Return [X, Y] of the center of cell containing provided text 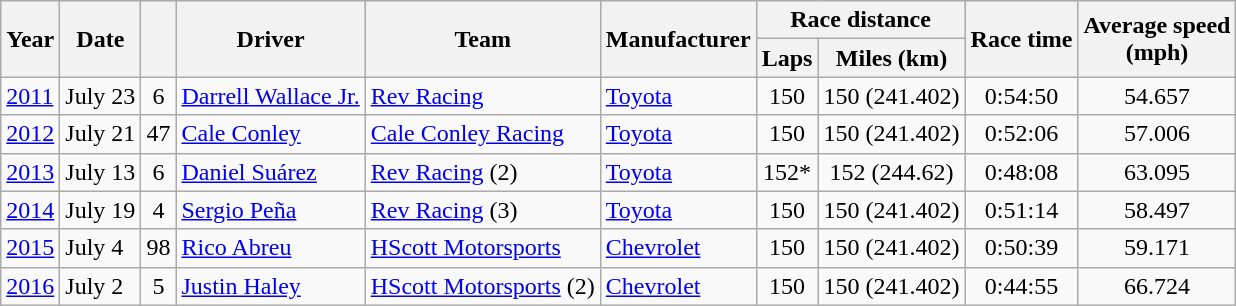
66.724 [1157, 286]
Manufacturer [678, 39]
98 [158, 248]
2016 [30, 286]
July 2 [100, 286]
2014 [30, 210]
63.095 [1157, 172]
152* [787, 172]
Laps [787, 58]
Cale Conley [270, 134]
0:44:55 [1022, 286]
2015 [30, 248]
Miles (km) [892, 58]
0:52:06 [1022, 134]
2012 [30, 134]
Team [482, 39]
HScott Motorsports (2) [482, 286]
58.497 [1157, 210]
Justin Haley [270, 286]
July 21 [100, 134]
Darrell Wallace Jr. [270, 96]
July 23 [100, 96]
2013 [30, 172]
59.171 [1157, 248]
Year [30, 39]
Rev Racing (2) [482, 172]
Daniel Suárez [270, 172]
Rev Racing (3) [482, 210]
5 [158, 286]
Rico Abreu [270, 248]
57.006 [1157, 134]
0:48:08 [1022, 172]
2011 [30, 96]
Race distance [860, 20]
HScott Motorsports [482, 248]
Sergio Peña [270, 210]
July 19 [100, 210]
0:51:14 [1022, 210]
4 [158, 210]
Race time [1022, 39]
0:54:50 [1022, 96]
July 4 [100, 248]
Cale Conley Racing [482, 134]
Driver [270, 39]
Date [100, 39]
Rev Racing [482, 96]
54.657 [1157, 96]
0:50:39 [1022, 248]
152 (244.62) [892, 172]
July 13 [100, 172]
Average speed(mph) [1157, 39]
47 [158, 134]
